Capture the cell that displays the provided text and extract its (x, y) central coordinate. 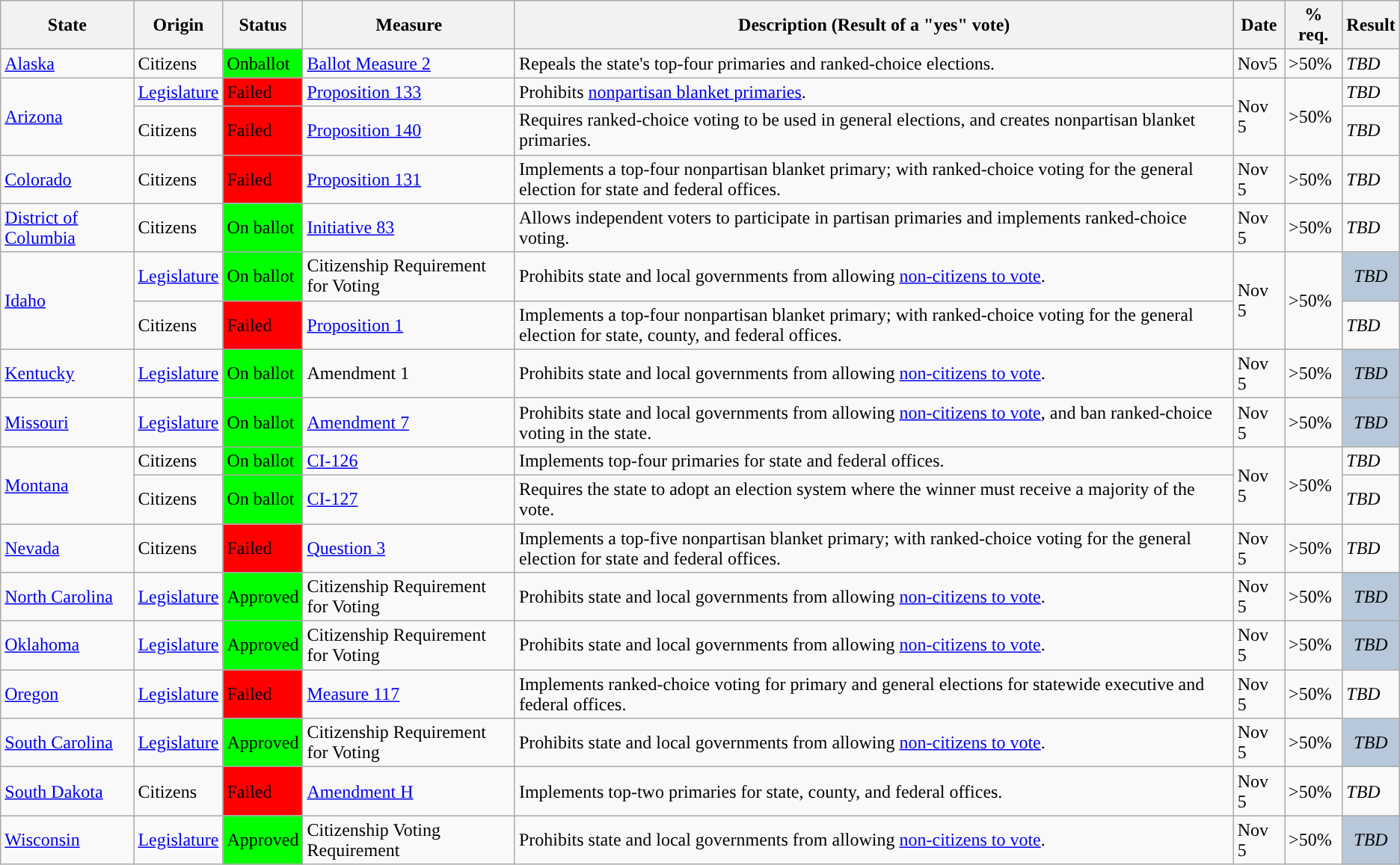
Implements top-two primaries for state, county, and federal offices. (874, 791)
Origin (178, 25)
Montana (67, 484)
Alaska (67, 64)
Prohibits state and local governments from allowing non-citizens to vote, and ban ranked-choice voting in the state. (874, 422)
Implements a top-four nonpartisan blanket primary; with ranked-choice voting for the general election for state, county, and federal offices. (874, 324)
Amendment 1 (408, 374)
Measure 117 (408, 694)
CI-127 (408, 499)
Colorado (67, 179)
Implements a top-four nonpartisan blanket primary; with ranked-choice voting for the general election for state and federal offices. (874, 179)
Wisconsin (67, 840)
Proposition 1 (408, 324)
CI-126 (408, 461)
Description (Result of a "yes" vote) (874, 25)
Oregon (67, 694)
Nov5 (1259, 64)
State (67, 25)
Result (1371, 25)
Proposition 140 (408, 130)
Kentucky (67, 374)
Idaho (67, 301)
Prohibits nonpartisan blanket primaries. (874, 92)
Repeals the state's top-four primaries and ranked-choice elections. (874, 64)
District of Columbia (67, 227)
Oklahoma (67, 646)
Question 3 (408, 547)
Status (263, 25)
Onballot (263, 64)
Ballot Measure 2 (408, 64)
Proposition 133 (408, 92)
North Carolina (67, 597)
Arizona (67, 117)
South Dakota (67, 791)
Citizenship Voting Requirement (408, 840)
Amendment 7 (408, 422)
Amendment H (408, 791)
Implements ranked-choice voting for primary and general elections for statewide executive and federal offices. (874, 694)
Implements top-four primaries for state and federal offices. (874, 461)
Date (1259, 25)
Nevada (67, 547)
South Carolina (67, 743)
Requires the state to adopt an election system where the winner must receive a majority of the vote. (874, 499)
Allows independent voters to participate in partisan primaries and implements ranked-choice voting. (874, 227)
Missouri (67, 422)
% req. (1313, 25)
Requires ranked-choice voting to be used in general elections, and creates nonpartisan blanket primaries. (874, 130)
Initiative 83 (408, 227)
Implements a top-five nonpartisan blanket primary; with ranked-choice voting for the general election for state and federal offices. (874, 547)
Proposition 131 (408, 179)
Measure (408, 25)
